Locate the cell with the specified text and output its [X, Y] center coordinate. 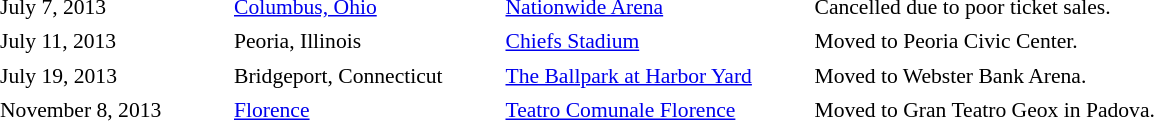
Chiefs Stadium [655, 42]
The Ballpark at Harbor Yard [655, 76]
Peoria, Illinois [365, 42]
Bridgeport, Connecticut [365, 76]
